Provide the (x, y) coordinate of the cell's center where the given text is located.  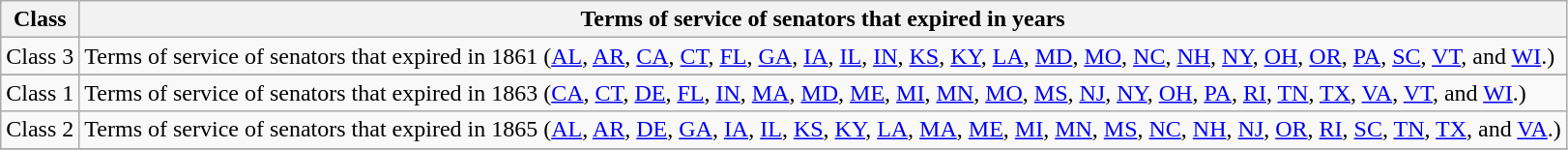
Class 2 (41, 130)
Terms of service of senators that expired in 1865 (AL, AR, DE, GA, IA, IL, KS, KY, LA, MA, ME, MI, MN, MS, NC, NH, NJ, OR, RI, SC, TN, TX, and VA.) (824, 130)
Terms of service of senators that expired in 1861 (AL, AR, CA, CT, FL, GA, IA, IL, IN, KS, KY, LA, MD, MO, NC, NH, NY, OH, OR, PA, SC, VT, and WI.) (824, 56)
Class (41, 19)
Class 3 (41, 56)
Terms of service of senators that expired in years (824, 19)
Class 1 (41, 93)
Terms of service of senators that expired in 1863 (CA, CT, DE, FL, IN, MA, MD, ME, MI, MN, MO, MS, NJ, NY, OH, PA, RI, TN, TX, VA, VT, and WI.) (824, 93)
